Locate the cell with the specified text and output its [x, y] center coordinate. 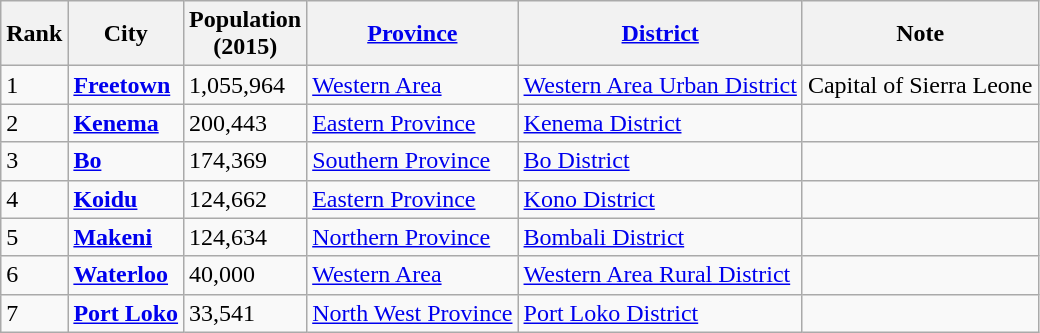
3 [34, 161]
Rank [34, 34]
Kenema [126, 123]
City [126, 34]
Waterloo [126, 275]
Bo [126, 161]
1 [34, 85]
4 [34, 199]
Kono District [660, 199]
Northern Province [412, 237]
5 [34, 237]
Port Loko [126, 313]
Western Area Rural District [660, 275]
Province [412, 34]
124,634 [246, 237]
124,662 [246, 199]
Bombali District [660, 237]
200,443 [246, 123]
6 [34, 275]
2 [34, 123]
33,541 [246, 313]
Bo District [660, 161]
Kenema District [660, 123]
Port Loko District [660, 313]
District [660, 34]
Population(2015) [246, 34]
Freetown [126, 85]
1,055,964 [246, 85]
40,000 [246, 275]
Makeni [126, 237]
Note [920, 34]
Southern Province [412, 161]
Western Area Urban District [660, 85]
North West Province [412, 313]
Capital of Sierra Leone [920, 85]
7 [34, 313]
Koidu [126, 199]
174,369 [246, 161]
